Return the (X, Y) coordinate for the center point of the cell that contains the specified text.  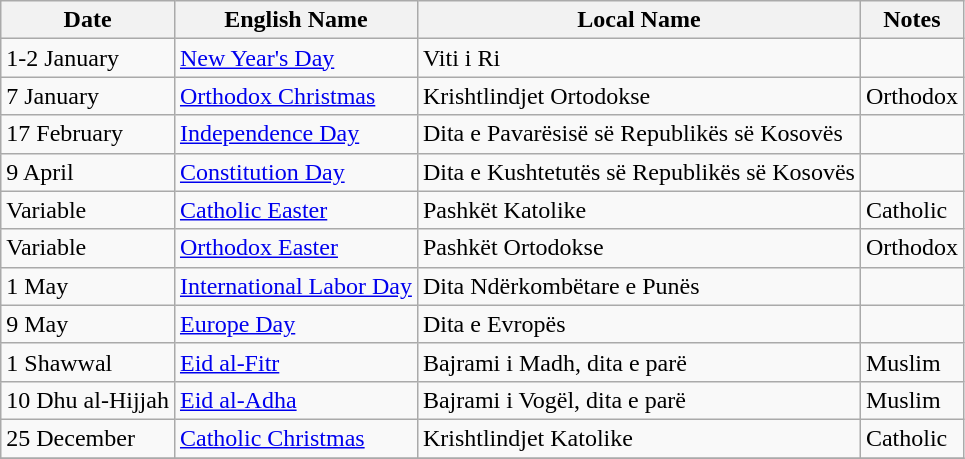
Krishtlindjet Katolike (638, 438)
Pashkët Katolike (638, 210)
Dita e Kushtetutës së Republikës së Kosovës (638, 172)
Eid al-Fitr (296, 362)
Catholic Easter (296, 210)
Dita Ndërkombëtare e Punës (638, 286)
Date (88, 20)
Orthodox Easter (296, 248)
Eid al-Adha (296, 400)
Constitution Day (296, 172)
Pashkët Ortodokse (638, 248)
Orthodox Christmas (296, 96)
Notes (912, 20)
9 May (88, 324)
7 January (88, 96)
Dita e Pavarësisë së Republikës së Kosovës (638, 134)
Independence Day (296, 134)
Local Name (638, 20)
17 February (88, 134)
1-2 January (88, 58)
English Name (296, 20)
Krishtlindjet Ortodokse (638, 96)
Bajrami i Vogël, dita e parë (638, 400)
International Labor Day (296, 286)
25 December (88, 438)
9 April (88, 172)
Europe Day (296, 324)
1 May (88, 286)
1 Shawwal (88, 362)
Dita e Evropës (638, 324)
New Year's Day (296, 58)
Bajrami i Madh, dita e parë (638, 362)
Catholic Christmas (296, 438)
Viti i Ri (638, 58)
10 Dhu al-Hijjah (88, 400)
